Return (X, Y) of the center of cell containing provided text 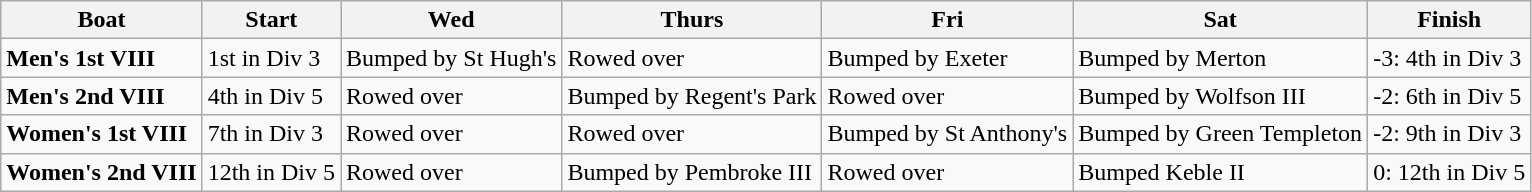
Boat (102, 20)
Wed (450, 20)
Bumped by Pembroke III (692, 172)
Bumped by Wolfson III (1220, 96)
0: 12th in Div 5 (1450, 172)
-2: 9th in Div 3 (1450, 134)
Thurs (692, 20)
Men's 2nd VIII (102, 96)
Men's 1st VIII (102, 58)
Women's 2nd VIII (102, 172)
Women's 1st VIII (102, 134)
Bumped by Exeter (948, 58)
Sat (1220, 20)
Bumped by St Hugh's (450, 58)
Bumped by Regent's Park (692, 96)
7th in Div 3 (271, 134)
Bumped Keble II (1220, 172)
Fri (948, 20)
4th in Div 5 (271, 96)
Finish (1450, 20)
Bumped by Merton (1220, 58)
1st in Div 3 (271, 58)
Bumped by Green Templeton (1220, 134)
Start (271, 20)
-3: 4th in Div 3 (1450, 58)
Bumped by St Anthony's (948, 134)
12th in Div 5 (271, 172)
-2: 6th in Div 5 (1450, 96)
